Find where the given text appears and provide that cell's center as [X, Y] coordinate. 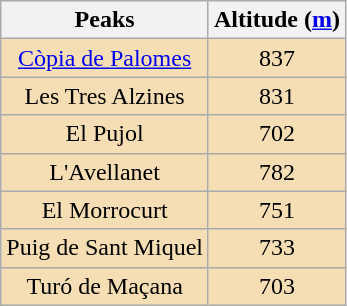
Les Tres Alzines [105, 96]
Peaks [105, 20]
Altitude (m) [276, 20]
702 [276, 134]
Turó de Maçana [105, 286]
Còpia de Palomes [105, 58]
703 [276, 286]
L'Avellanet [105, 172]
El Morrocurt [105, 210]
733 [276, 248]
Puig de Sant Miquel [105, 248]
782 [276, 172]
831 [276, 96]
El Pujol [105, 134]
751 [276, 210]
837 [276, 58]
